Pinpoint the cell where the given text exists, returning its (X, Y) midpoint coordinate. 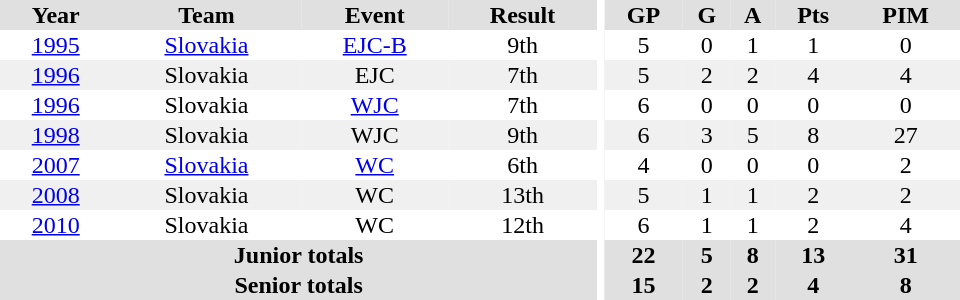
6th (522, 165)
2010 (56, 225)
Result (522, 15)
15 (644, 285)
31 (906, 255)
G (706, 15)
Team (206, 15)
1998 (56, 135)
12th (522, 225)
27 (906, 135)
13th (522, 195)
Year (56, 15)
Event (375, 15)
Pts (813, 15)
13 (813, 255)
2007 (56, 165)
2008 (56, 195)
PIM (906, 15)
3 (706, 135)
22 (644, 255)
A (752, 15)
GP (644, 15)
EJC (375, 75)
Senior totals (298, 285)
Junior totals (298, 255)
EJC-B (375, 45)
1995 (56, 45)
